Find where the given text appears and provide that cell's center as [x, y] coordinate. 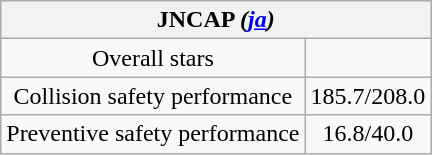
16.8/40.0 [368, 134]
Preventive safety performance [153, 134]
Overall stars [153, 58]
JNCAP (ja) [216, 20]
Collision safety performance [153, 96]
185.7/208.0 [368, 96]
